Return (x, y) of the center of cell containing provided text 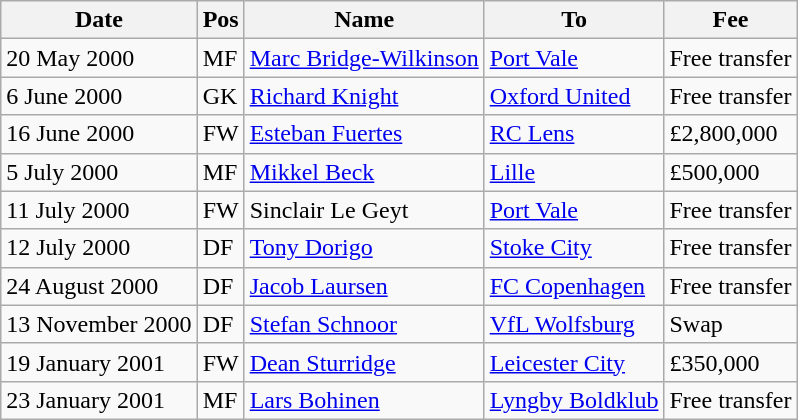
Lille (574, 172)
Sinclair Le Geyt (364, 210)
FC Copenhagen (574, 286)
5 July 2000 (99, 172)
Tony Dorigo (364, 248)
Lars Bohinen (364, 400)
£500,000 (730, 172)
Richard Knight (364, 96)
20 May 2000 (99, 58)
6 June 2000 (99, 96)
Mikkel Beck (364, 172)
GK (220, 96)
Fee (730, 20)
Stefan Schnoor (364, 324)
RC Lens (574, 134)
VfL Wolfsburg (574, 324)
23 January 2001 (99, 400)
Oxford United (574, 96)
Leicester City (574, 362)
Marc Bridge-Wilkinson (364, 58)
Jacob Laursen (364, 286)
£2,800,000 (730, 134)
Swap (730, 324)
24 August 2000 (99, 286)
Esteban Fuertes (364, 134)
Date (99, 20)
To (574, 20)
Pos (220, 20)
Name (364, 20)
Dean Sturridge (364, 362)
19 January 2001 (99, 362)
£350,000 (730, 362)
Lyngby Boldklub (574, 400)
16 June 2000 (99, 134)
Stoke City (574, 248)
13 November 2000 (99, 324)
11 July 2000 (99, 210)
12 July 2000 (99, 248)
